From the cell containing the given text, extract its center point as (x, y) coordinate. 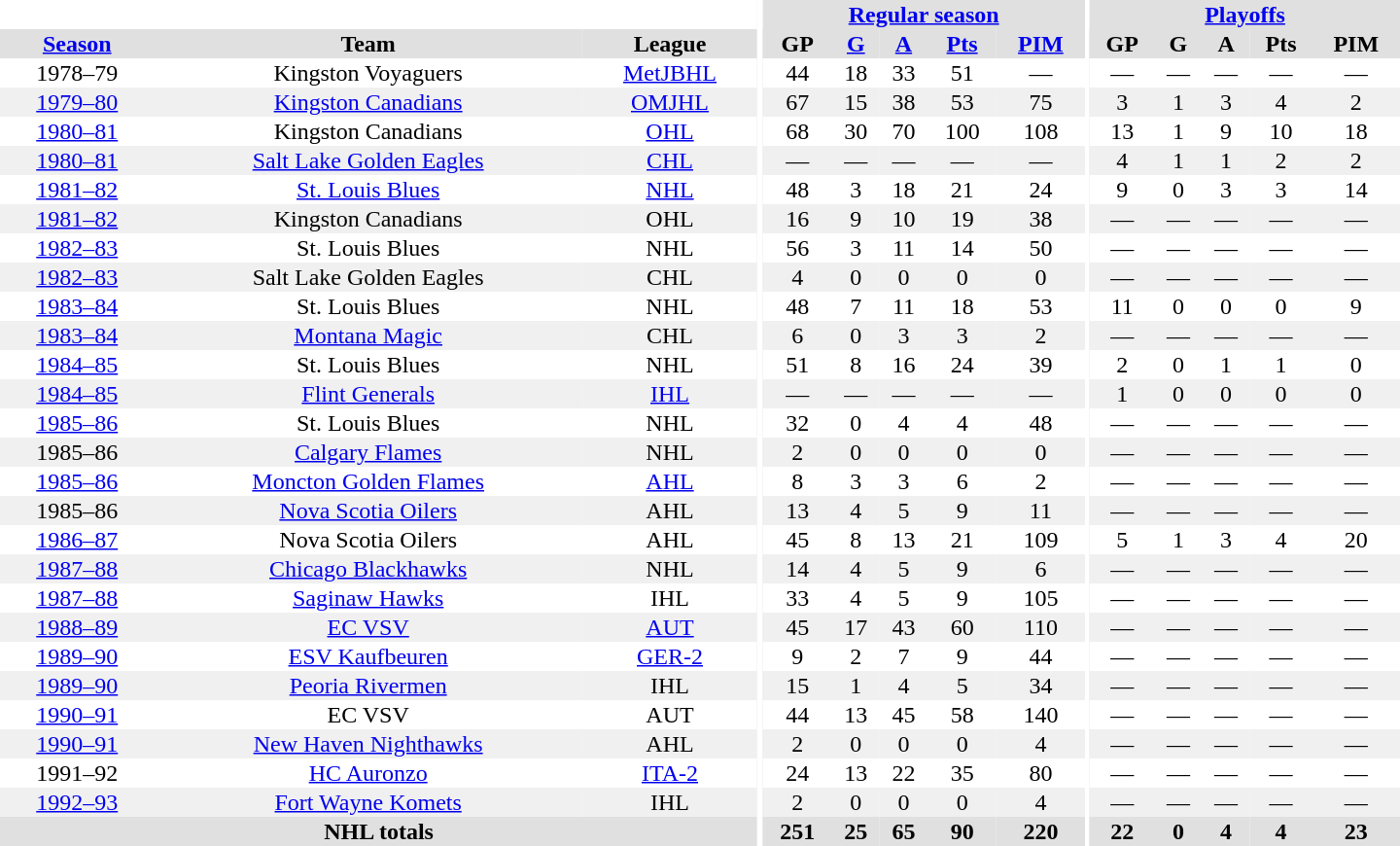
17 (856, 627)
56 (797, 248)
50 (1040, 248)
Kingston Voyaguers (368, 73)
105 (1040, 598)
108 (1040, 131)
Fort Wayne Komets (368, 802)
100 (962, 131)
Regular season (924, 15)
GER-2 (670, 656)
30 (856, 131)
20 (1355, 540)
251 (797, 831)
1986–87 (78, 540)
34 (1040, 686)
Calgary Flames (368, 452)
Moncton Golden Flames (368, 481)
35 (962, 773)
1992–93 (78, 802)
1988–89 (78, 627)
70 (904, 131)
Peoria Rivermen (368, 686)
140 (1040, 715)
220 (1040, 831)
New Haven Nighthawks (368, 744)
75 (1040, 102)
OMJHL (670, 102)
NHL totals (379, 831)
1991–92 (78, 773)
MetJBHL (670, 73)
68 (797, 131)
Flint Generals (368, 394)
32 (797, 423)
Playoffs (1244, 15)
19 (962, 219)
Season (78, 44)
90 (962, 831)
80 (1040, 773)
1978–79 (78, 73)
1979–80 (78, 102)
Saginaw Hawks (368, 598)
60 (962, 627)
39 (1040, 365)
58 (962, 715)
Team (368, 44)
League (670, 44)
ITA-2 (670, 773)
67 (797, 102)
HC Auronzo (368, 773)
23 (1355, 831)
Montana Magic (368, 335)
25 (856, 831)
65 (904, 831)
ESV Kaufbeuren (368, 656)
110 (1040, 627)
109 (1040, 540)
43 (904, 627)
Chicago Blackhawks (368, 569)
